Detect which cell encompasses the target text, then output its [X, Y] center coordinate. 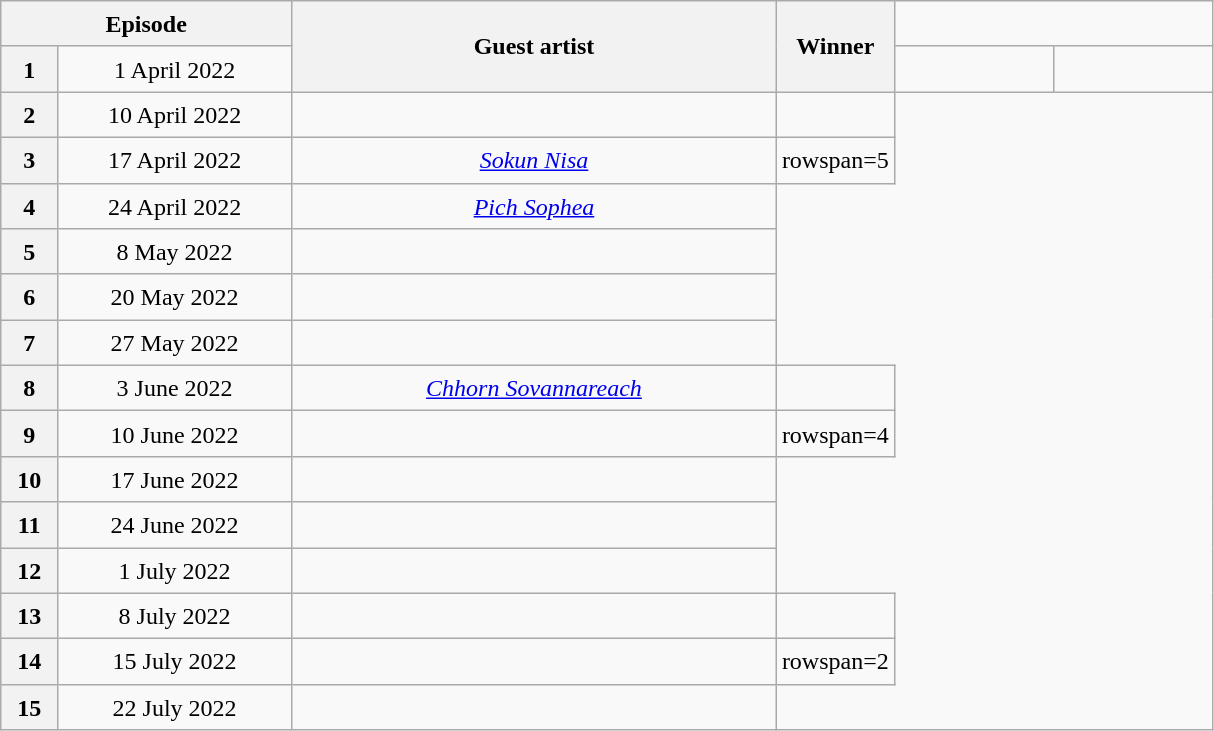
27 May 2022 [175, 343]
6 [30, 297]
2 [30, 115]
10 April 2022 [175, 115]
4 [30, 206]
7 [30, 343]
rowspan=2 [835, 662]
Chhorn Sovannareach [534, 388]
15 July 2022 [175, 662]
Pich Sophea [534, 206]
5 [30, 252]
Sokun Nisa [534, 160]
1 July 2022 [175, 571]
Episode [146, 24]
22 July 2022 [175, 707]
17 April 2022 [175, 160]
20 May 2022 [175, 297]
13 [30, 616]
10 June 2022 [175, 434]
12 [30, 571]
1 [30, 69]
9 [30, 434]
3 June 2022 [175, 388]
14 [30, 662]
rowspan=5 [835, 160]
Guest artist [534, 46]
Winner [835, 46]
24 April 2022 [175, 206]
24 June 2022 [175, 525]
8 July 2022 [175, 616]
rowspan=4 [835, 434]
8 May 2022 [175, 252]
10 [30, 479]
3 [30, 160]
1 April 2022 [175, 69]
11 [30, 525]
8 [30, 388]
17 June 2022 [175, 479]
15 [30, 707]
